Provide the (x, y) coordinate of the cell's center where the given text is located.  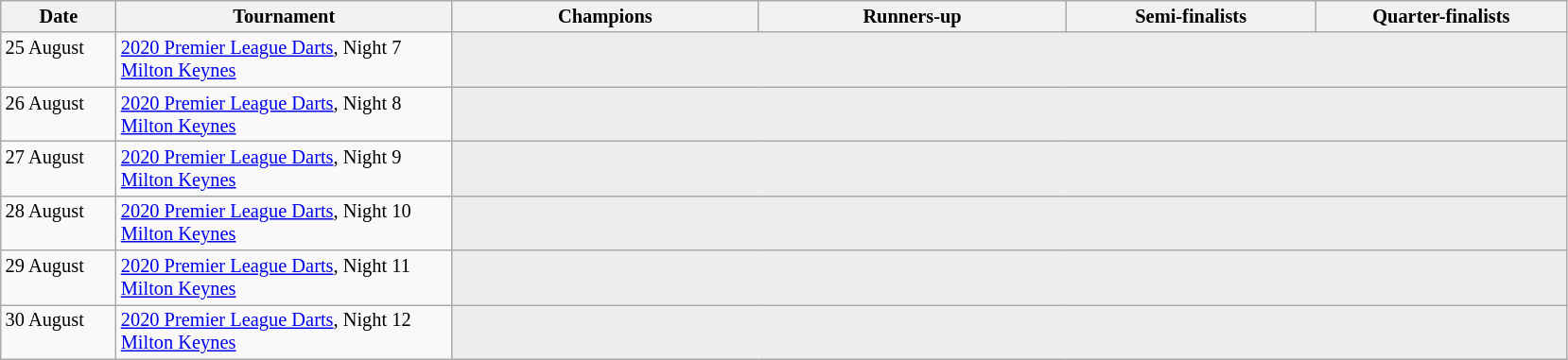
30 August (59, 332)
Semi-finalists (1192, 16)
2020 Premier League Darts, Night 11 Milton Keynes (284, 278)
2020 Premier League Darts, Night 9 Milton Keynes (284, 168)
Quarter-finalists (1441, 16)
2020 Premier League Darts, Night 12 Milton Keynes (284, 332)
Champions (605, 16)
2020 Premier League Darts, Night 10 Milton Keynes (284, 223)
2020 Premier League Darts, Night 8 Milton Keynes (284, 114)
Tournament (284, 16)
Date (59, 16)
Runners-up (912, 16)
27 August (59, 168)
26 August (59, 114)
28 August (59, 223)
2020 Premier League Darts, Night 7 Milton Keynes (284, 60)
29 August (59, 278)
25 August (59, 60)
